Return (x, y) of the center of cell containing provided text 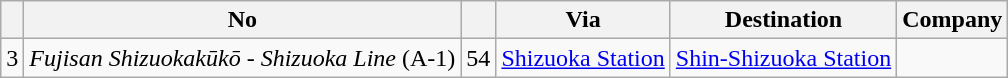
Shizuoka Station (583, 58)
Company (952, 20)
54 (478, 58)
No (242, 20)
Shin-Shizuoka Station (783, 58)
Destination (783, 20)
3 (12, 58)
Fujisan Shizuokakūkō - Shizuoka Line (A-1) (242, 58)
Via (583, 20)
